For the text-containing cell, return its midpoint in (X, Y) coordinate format. 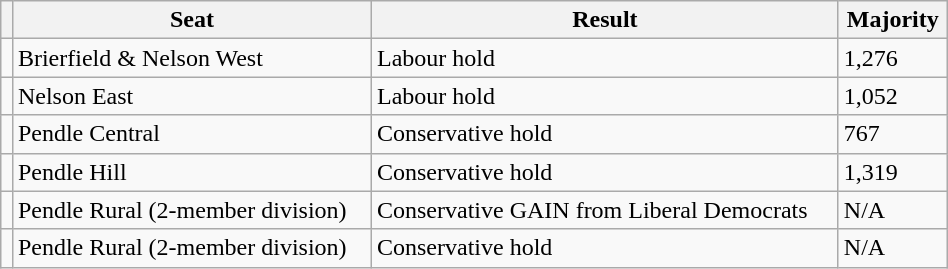
1,319 (892, 172)
Nelson East (192, 96)
Seat (192, 20)
Result (604, 20)
Conservative GAIN from Liberal Democrats (604, 210)
767 (892, 134)
Brierfield & Nelson West (192, 58)
Pendle Hill (192, 172)
1,052 (892, 96)
Pendle Central (192, 134)
Majority (892, 20)
1,276 (892, 58)
